Search for the cell housing the specified text and yield its (X, Y) center coordinate. 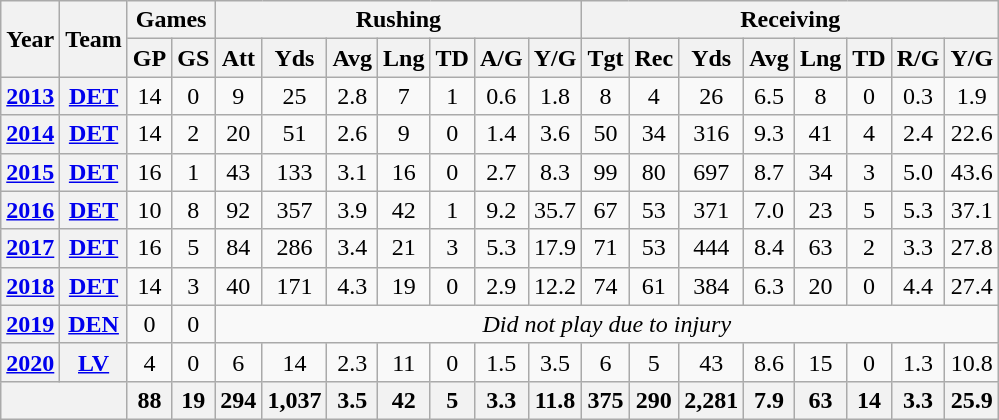
3.9 (352, 210)
444 (712, 248)
133 (294, 172)
10.8 (972, 362)
Att (238, 58)
2015 (30, 172)
6.5 (770, 96)
7.9 (770, 400)
384 (712, 286)
375 (606, 400)
DEN (94, 324)
8.6 (770, 362)
9.2 (501, 210)
171 (294, 286)
61 (654, 286)
15 (820, 362)
2013 (30, 96)
371 (712, 210)
697 (712, 172)
2020 (30, 362)
A/G (501, 58)
Rec (654, 58)
50 (606, 134)
9.3 (770, 134)
GS (194, 58)
3.6 (555, 134)
99 (606, 172)
2,281 (712, 400)
74 (606, 286)
67 (606, 210)
71 (606, 248)
23 (820, 210)
GP (149, 58)
2.8 (352, 96)
1.5 (501, 362)
40 (238, 286)
2.3 (352, 362)
3.4 (352, 248)
1,037 (294, 400)
10 (149, 210)
21 (404, 248)
11.8 (555, 400)
0.6 (501, 96)
2017 (30, 248)
1.3 (918, 362)
LV (94, 362)
37.1 (972, 210)
25 (294, 96)
1.4 (501, 134)
25.9 (972, 400)
Did not play due to injury (607, 324)
1.8 (555, 96)
2016 (30, 210)
R/G (918, 58)
286 (294, 248)
Rushing (398, 20)
8.3 (555, 172)
26 (712, 96)
2.9 (501, 286)
2018 (30, 286)
1.9 (972, 96)
2.6 (352, 134)
41 (820, 134)
84 (238, 248)
5.0 (918, 172)
8.7 (770, 172)
7 (404, 96)
11 (404, 362)
35.7 (555, 210)
2019 (30, 324)
8.4 (770, 248)
290 (654, 400)
92 (238, 210)
88 (149, 400)
22.6 (972, 134)
357 (294, 210)
43.6 (972, 172)
12.2 (555, 286)
2.7 (501, 172)
Tgt (606, 58)
294 (238, 400)
4.4 (918, 286)
27.8 (972, 248)
4.3 (352, 286)
2014 (30, 134)
27.4 (972, 286)
0.3 (918, 96)
6.3 (770, 286)
316 (712, 134)
17.9 (555, 248)
7.0 (770, 210)
51 (294, 134)
Team (94, 39)
2.4 (918, 134)
Games (170, 20)
3.1 (352, 172)
Year (30, 39)
80 (654, 172)
Receiving (790, 20)
